Output the (x, y) coordinate of the center of the cell containing the given text.  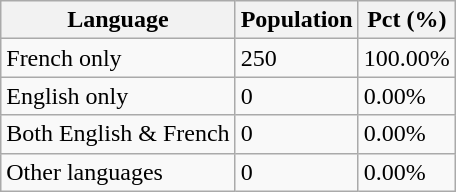
French only (118, 58)
Both English & French (118, 134)
250 (296, 58)
100.00% (406, 58)
Language (118, 20)
English only (118, 96)
Other languages (118, 172)
Pct (%) (406, 20)
Population (296, 20)
